Output the (x, y) coordinate of the center of the cell containing the given text.  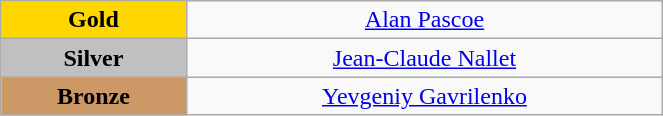
Gold (94, 20)
Silver (94, 58)
Yevgeniy Gavrilenko (424, 96)
Alan Pascoe (424, 20)
Bronze (94, 96)
Jean-Claude Nallet (424, 58)
